Return the (x, y) coordinate for the center point of the cell that contains the specified text.  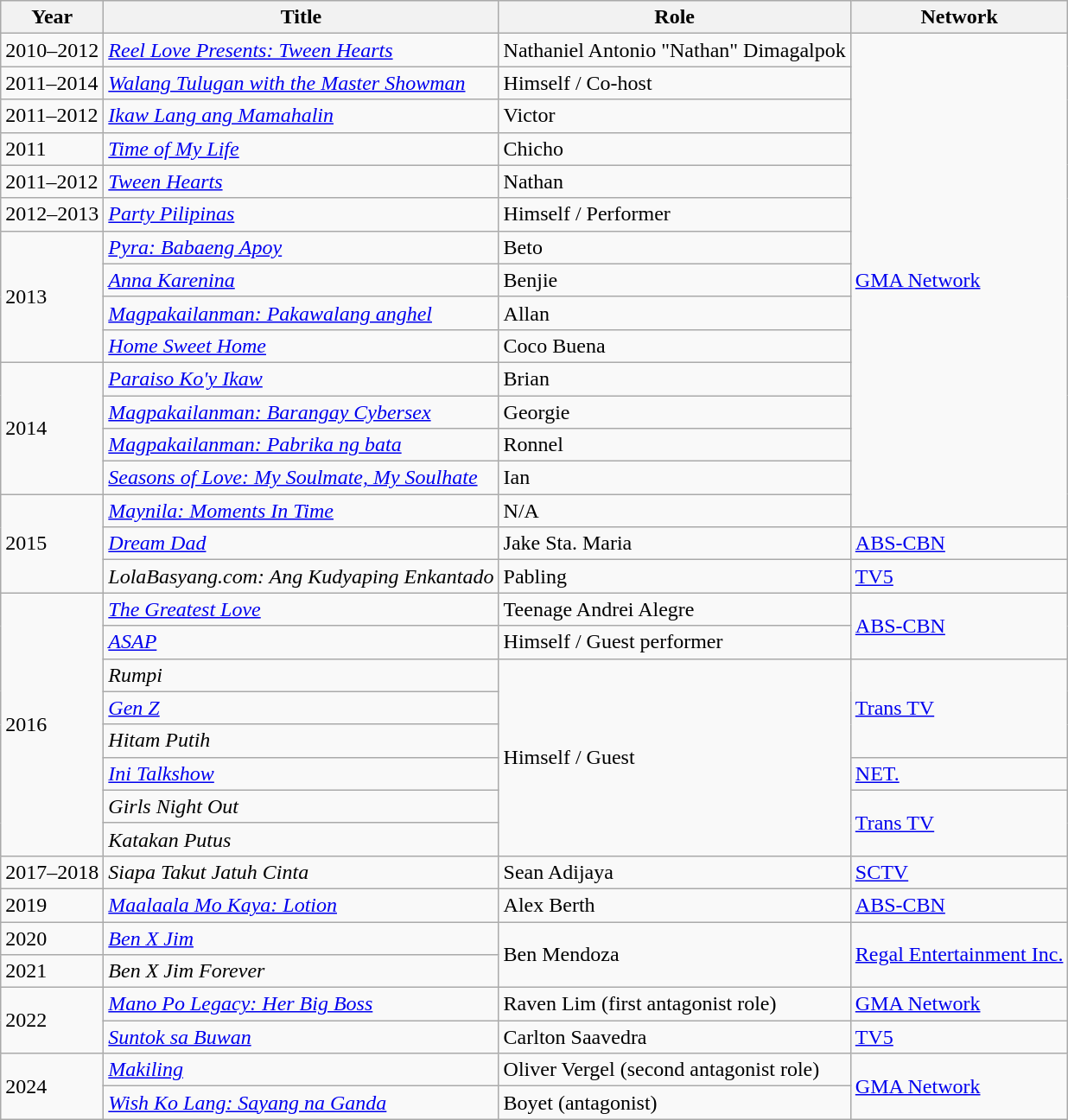
Ian (674, 478)
Ben X Jim (301, 938)
Suntok sa Buwan (301, 1037)
Allan (674, 313)
Ronnel (674, 445)
2013 (52, 296)
Ben Mendoza (674, 954)
2016 (52, 724)
Beto (674, 247)
Maalaala Mo Kaya: Lotion (301, 905)
Victor (674, 116)
Himself / Guest performer (674, 642)
Magpakailanman: Barangay Cybersex (301, 412)
ASAP (301, 642)
2019 (52, 905)
Chicho (674, 149)
Ini Talkshow (301, 773)
Home Sweet Home (301, 346)
Reel Love Presents: Tween Hearts (301, 50)
Alex Berth (674, 905)
Tween Hearts (301, 181)
Network (959, 17)
Jake Sta. Maria (674, 544)
Title (301, 17)
Wish Ko Lang: Sayang na Ganda (301, 1103)
Sean Adijaya (674, 872)
Boyet (antagonist) (674, 1103)
NET. (959, 773)
Pyra: Babaeng Apoy (301, 247)
2010–2012 (52, 50)
2015 (52, 544)
2021 (52, 971)
Katakan Putus (301, 839)
The Greatest Love (301, 609)
Makiling (301, 1070)
Ben X Jim Forever (301, 971)
LolaBasyang.com: Ang Kudyaping Enkantado (301, 576)
Maynila: Moments In Time (301, 511)
Role (674, 17)
Benjie (674, 280)
Ikaw Lang ang Mamahalin (301, 116)
Regal Entertainment Inc. (959, 954)
Coco Buena (674, 346)
Party Pilipinas (301, 214)
Georgie (674, 412)
2020 (52, 938)
Magpakailanman: Pabrika ng bata (301, 445)
Brian (674, 379)
Nathan (674, 181)
Nathaniel Antonio "Nathan" Dimagalpok (674, 50)
Himself / Co-host (674, 83)
Paraiso Ko'y Ikaw (301, 379)
2022 (52, 1021)
Siapa Takut Jatuh Cinta (301, 872)
Pabling (674, 576)
Raven Lim (first antagonist role) (674, 1004)
Himself / Guest (674, 757)
2012–2013 (52, 214)
2014 (52, 428)
Carlton Saavedra (674, 1037)
Walang Tulugan with the Master Showman (301, 83)
Hitam Putih (301, 741)
Himself / Performer (674, 214)
Gen Z (301, 708)
2011–2014 (52, 83)
2017–2018 (52, 872)
Oliver Vergel (second antagonist role) (674, 1070)
N/A (674, 511)
2011 (52, 149)
Rumpi (301, 675)
Seasons of Love: My Soulmate, My Soulhate (301, 478)
Dream Dad (301, 544)
SCTV (959, 872)
Teenage Andrei Alegre (674, 609)
Mano Po Legacy: Her Big Boss (301, 1004)
Year (52, 17)
Anna Karenina (301, 280)
2024 (52, 1086)
Girls Night Out (301, 806)
Magpakailanman: Pakawalang anghel (301, 313)
Time of My Life (301, 149)
